Find where the given text appears and provide that cell's center as [X, Y] coordinate. 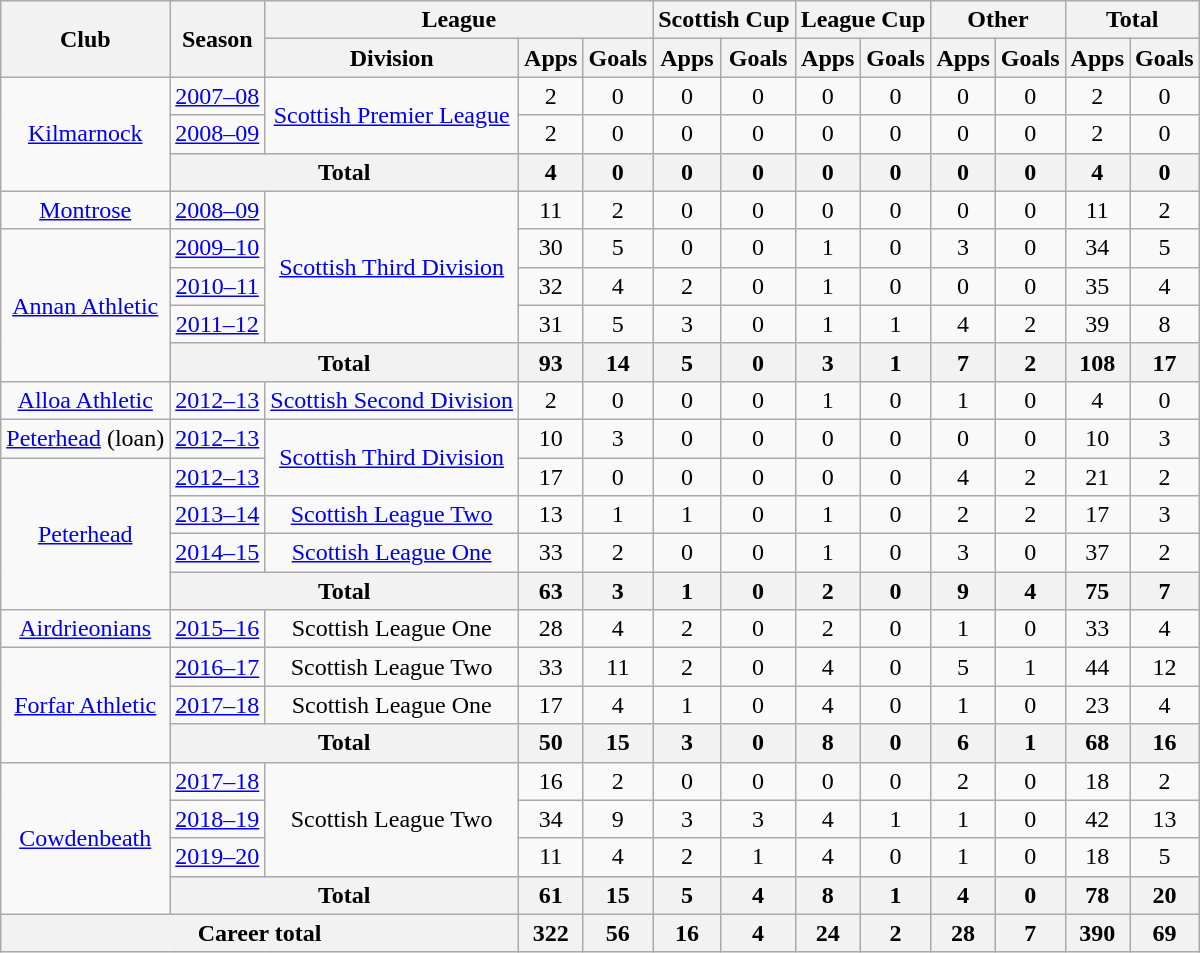
League [459, 20]
Airdrieonians [86, 629]
23 [1097, 705]
14 [618, 362]
2011–12 [218, 324]
2013–14 [218, 515]
Forfar Athletic [86, 705]
Career total [260, 933]
2018–19 [218, 819]
32 [551, 286]
Montrose [86, 210]
Cowdenbeath [86, 838]
390 [1097, 933]
69 [1165, 933]
Season [218, 39]
37 [1097, 553]
322 [551, 933]
35 [1097, 286]
63 [551, 591]
56 [618, 933]
31 [551, 324]
Club [86, 39]
Scottish Premier League [392, 115]
30 [551, 248]
2016–17 [218, 667]
108 [1097, 362]
24 [828, 933]
Scottish Cup [724, 20]
Peterhead [86, 534]
61 [551, 895]
42 [1097, 819]
2014–15 [218, 553]
50 [551, 743]
75 [1097, 591]
6 [963, 743]
Alloa Athletic [86, 400]
2010–11 [218, 286]
21 [1097, 477]
Annan Athletic [86, 305]
Peterhead (loan) [86, 438]
93 [551, 362]
2007–08 [218, 96]
Kilmarnock [86, 134]
League Cup [863, 20]
2015–16 [218, 629]
68 [1097, 743]
Other [998, 20]
2019–20 [218, 857]
39 [1097, 324]
2009–10 [218, 248]
44 [1097, 667]
12 [1165, 667]
Division [392, 58]
Scottish Second Division [392, 400]
20 [1165, 895]
78 [1097, 895]
